Identify which cell holds the provided text, then report its (x, y) central coordinate. 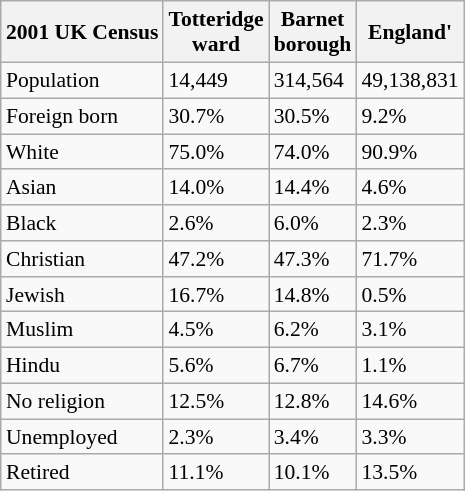
Totteridgeward (216, 32)
14.6% (410, 401)
6.0% (313, 223)
10.1% (313, 472)
6.2% (313, 330)
49,138,831 (410, 80)
4.6% (410, 187)
14.8% (313, 294)
14.0% (216, 187)
14.4% (313, 187)
3.4% (313, 437)
47.2% (216, 259)
Asian (82, 187)
3.1% (410, 330)
Foreign born (82, 116)
314,564 (313, 80)
Hindu (82, 365)
9.2% (410, 116)
England' (410, 32)
Muslim (82, 330)
16.7% (216, 294)
1.1% (410, 365)
3.3% (410, 437)
5.6% (216, 365)
Unemployed (82, 437)
90.9% (410, 152)
71.7% (410, 259)
0.5% (410, 294)
Christian (82, 259)
13.5% (410, 472)
Retired (82, 472)
12.8% (313, 401)
No religion (82, 401)
White (82, 152)
74.0% (313, 152)
6.7% (313, 365)
30.5% (313, 116)
12.5% (216, 401)
30.7% (216, 116)
Barnetborough (313, 32)
2.6% (216, 223)
2001 UK Census (82, 32)
47.3% (313, 259)
14,449 (216, 80)
Population (82, 80)
75.0% (216, 152)
Jewish (82, 294)
11.1% (216, 472)
Black (82, 223)
4.5% (216, 330)
